Find where the given text appears and provide that cell's center as [X, Y] coordinate. 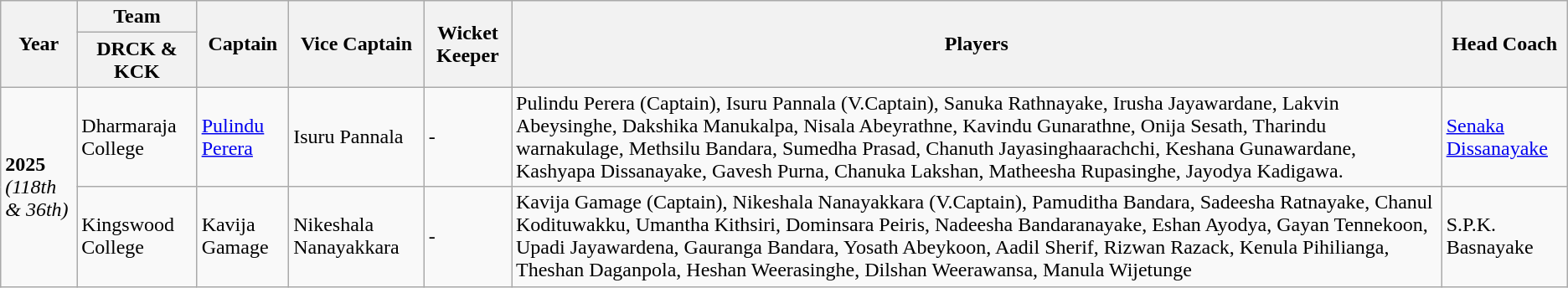
Senaka Dissanayake [1504, 137]
DRCK & KCK [137, 60]
Vice Captain [357, 44]
Isuru Pannala [357, 137]
2025(118th & 36th) [39, 187]
Head Coach [1504, 44]
S.P.K. Basnayake [1504, 236]
Pulindu Perera [243, 137]
Players [977, 44]
Nikeshala Nanayakkara [357, 236]
Kavija Gamage [243, 236]
Year [39, 44]
Dharmaraja College [137, 137]
Wicket Keeper [467, 44]
Team [137, 17]
Kingswood College [137, 236]
Captain [243, 44]
